Capture the cell that displays the provided text and extract its [x, y] central coordinate. 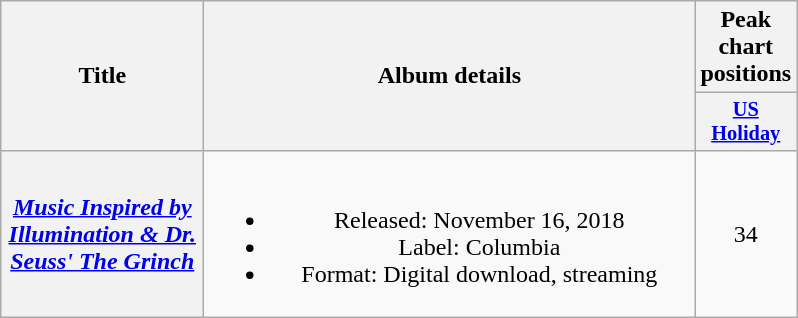
Music Inspired by Illumination & Dr. Seuss' The Grinch [102, 234]
Peak chart positions [746, 47]
Title [102, 76]
Released: November 16, 2018Label: ColumbiaFormat: Digital download, streaming [450, 234]
34 [746, 234]
Album details [450, 76]
USHoliday [746, 122]
